Search for the cell housing the specified text and yield its [X, Y] center coordinate. 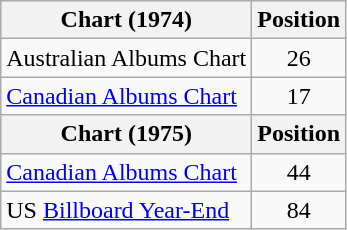
US Billboard Year-End [126, 210]
84 [299, 210]
44 [299, 172]
Chart (1974) [126, 20]
17 [299, 96]
26 [299, 58]
Chart (1975) [126, 134]
Australian Albums Chart [126, 58]
